Extract the [X, Y] coordinate from the center of the cell holding the provided text.  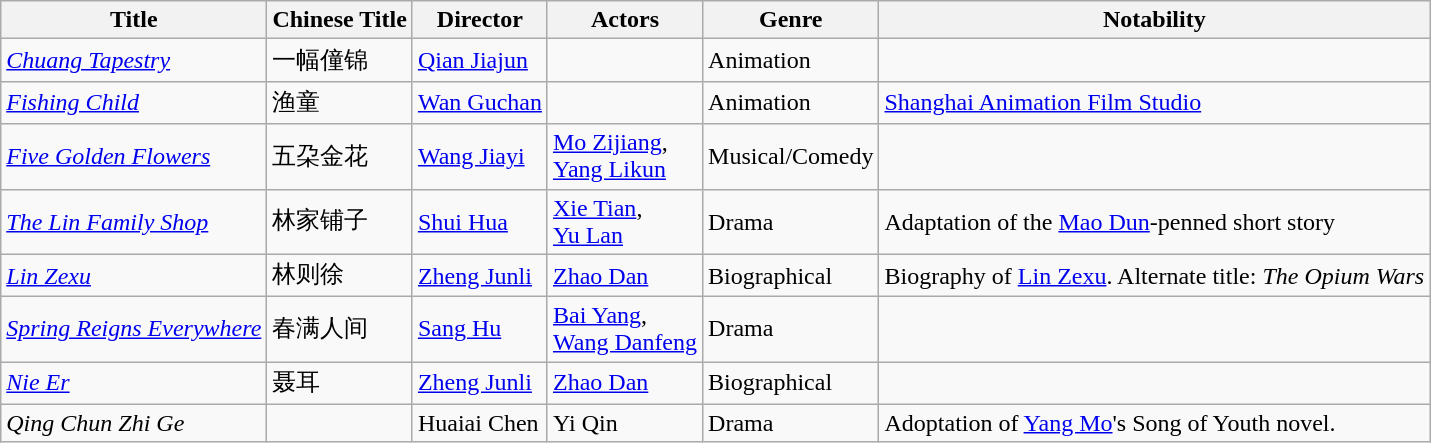
Wang Jiayi [480, 156]
林家铺子 [340, 222]
一幅僮锦 [340, 60]
Adaptation of the Mao Dun-penned short story [1154, 222]
Adoptation of Yang Mo's Song of Youth novel. [1154, 423]
Fishing Child [134, 102]
Biography of Lin Zexu. Alternate title: The Opium Wars [1154, 276]
林则徐 [340, 276]
Director [480, 20]
Nie Er [134, 384]
Five Golden Flowers [134, 156]
春满人间 [340, 330]
Sang Hu [480, 330]
Shanghai Animation Film Studio [1154, 102]
Lin Zexu [134, 276]
Bai Yang,Wang Danfeng [624, 330]
Shui Hua [480, 222]
Yi Qin [624, 423]
Mo Zijiang,Yang Likun [624, 156]
Wan Guchan [480, 102]
Qian Jiajun [480, 60]
聂耳 [340, 384]
Huaiai Chen [480, 423]
Qing Chun Zhi Ge [134, 423]
Musical/Comedy [791, 156]
五朶金花 [340, 156]
Genre [791, 20]
Xie Tian,Yu Lan [624, 222]
Chuang Tapestry [134, 60]
Notability [1154, 20]
Title [134, 20]
Actors [624, 20]
Chinese Title [340, 20]
The Lin Family Shop [134, 222]
渔童 [340, 102]
Spring Reigns Everywhere [134, 330]
